Locate the cell with the specified text and output its [x, y] center coordinate. 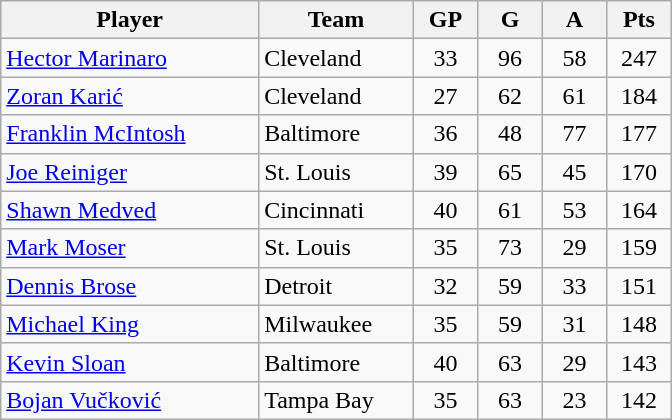
23 [574, 400]
58 [574, 58]
159 [640, 248]
Michael King [130, 324]
G [510, 20]
48 [510, 134]
31 [574, 324]
65 [510, 172]
148 [640, 324]
Shawn Medved [130, 210]
39 [445, 172]
GP [445, 20]
Dennis Brose [130, 286]
A [574, 20]
Mark Moser [130, 248]
62 [510, 96]
Player [130, 20]
Cincinnati [336, 210]
164 [640, 210]
Franklin McIntosh [130, 134]
Team [336, 20]
27 [445, 96]
177 [640, 134]
Bojan Vučković [130, 400]
73 [510, 248]
77 [574, 134]
Milwaukee [336, 324]
Detroit [336, 286]
96 [510, 58]
45 [574, 172]
151 [640, 286]
32 [445, 286]
Tampa Bay [336, 400]
Hector Marinaro [130, 58]
184 [640, 96]
143 [640, 362]
Zoran Karić [130, 96]
Joe Reiniger [130, 172]
Kevin Sloan [130, 362]
53 [574, 210]
36 [445, 134]
247 [640, 58]
Pts [640, 20]
142 [640, 400]
170 [640, 172]
